Pinpoint the cell where the given text exists, returning its (x, y) midpoint coordinate. 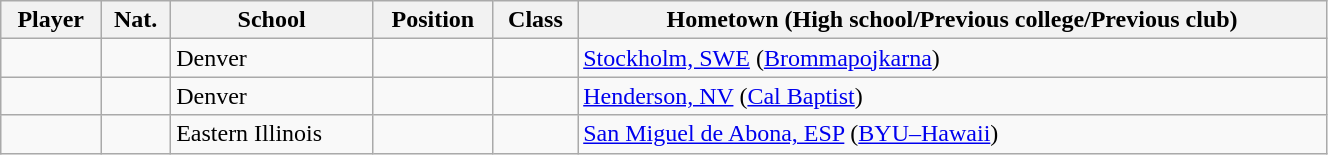
Stockholm, SWE (Brommapojkarna) (952, 58)
Class (536, 20)
Position (434, 20)
Henderson, NV (Cal Baptist) (952, 96)
Nat. (136, 20)
San Miguel de Abona, ESP (BYU–Hawaii) (952, 134)
Hometown (High school/Previous college/Previous club) (952, 20)
Player (51, 20)
School (272, 20)
Eastern Illinois (272, 134)
